Locate the cell with the specified text and output its [X, Y] center coordinate. 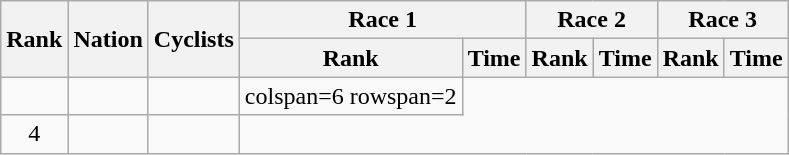
Race 3 [722, 20]
4 [34, 134]
colspan=6 rowspan=2 [350, 96]
Cyclists [194, 39]
Nation [108, 39]
Race 1 [382, 20]
Race 2 [592, 20]
